From the cell containing the given text, extract its center point as (X, Y) coordinate. 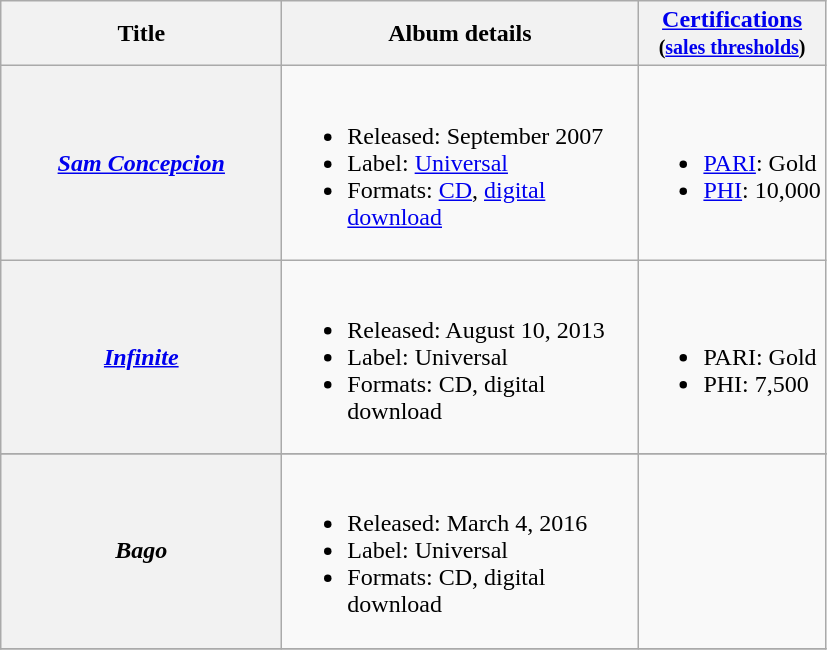
Infinite (142, 357)
Sam Concepcion (142, 163)
Bago (142, 551)
Released: March 4, 2016Label: UniversalFormats: CD, digital download (460, 551)
Released: August 10, 2013Label: UniversalFormats: CD, digital download (460, 357)
Album details (460, 34)
PARI: GoldPHI: 7,500 (732, 357)
Title (142, 34)
Released: September 2007Label: UniversalFormats: CD, digital download (460, 163)
PARI: GoldPHI: 10,000 (732, 163)
Certifications(sales thresholds) (732, 34)
